Determine the (x, y) coordinate at the center of the cell enclosing the given text.  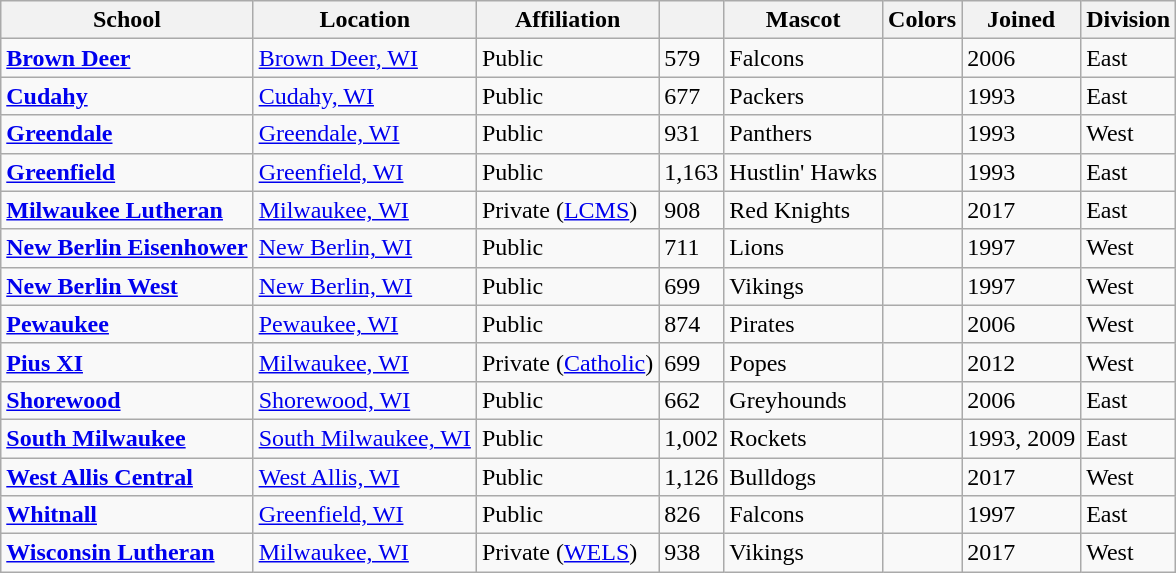
South Milwaukee (127, 438)
Brown Deer (127, 58)
711 (692, 248)
New Berlin Eisenhower (127, 248)
West Allis Central (127, 477)
874 (692, 324)
Pius XI (127, 362)
Location (364, 20)
Pewaukee (127, 324)
677 (692, 96)
Affiliation (567, 20)
Private (Catholic) (567, 362)
New Berlin West (127, 286)
Greendale (127, 134)
938 (692, 553)
Division (1128, 20)
Rockets (804, 438)
Joined (1022, 20)
Mascot (804, 20)
Packers (804, 96)
2012 (1022, 362)
Wisconsin Lutheran (127, 553)
Greyhounds (804, 400)
School (127, 20)
Pewaukee, WI (364, 324)
1993, 2009 (1022, 438)
Lions (804, 248)
Colors (922, 20)
1,163 (692, 172)
662 (692, 400)
Cudahy (127, 96)
Shorewood (127, 400)
Whitnall (127, 515)
908 (692, 210)
Hustlin' Hawks (804, 172)
826 (692, 515)
Shorewood, WI (364, 400)
Popes (804, 362)
Pirates (804, 324)
South Milwaukee, WI (364, 438)
Private (WELS) (567, 553)
Greenfield (127, 172)
1,002 (692, 438)
Brown Deer, WI (364, 58)
Milwaukee Lutheran (127, 210)
West Allis, WI (364, 477)
Bulldogs (804, 477)
Red Knights (804, 210)
Panthers (804, 134)
1,126 (692, 477)
579 (692, 58)
931 (692, 134)
Greendale, WI (364, 134)
Private (LCMS) (567, 210)
Cudahy, WI (364, 96)
